Scan for the cell matching the given text and deliver its [x, y] coordinate at center. 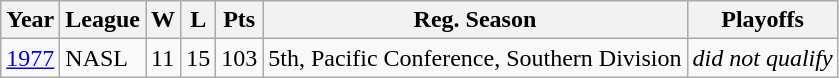
did not qualify [762, 58]
League [103, 20]
L [198, 20]
1977 [30, 58]
11 [164, 58]
NASL [103, 58]
5th, Pacific Conference, Southern Division [475, 58]
Playoffs [762, 20]
15 [198, 58]
Reg. Season [475, 20]
Pts [240, 20]
Year [30, 20]
W [164, 20]
103 [240, 58]
